Detect which cell encompasses the target text, then output its [X, Y] center coordinate. 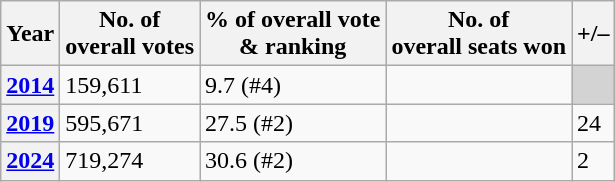
2024 [30, 161]
595,671 [130, 123]
24 [594, 123]
159,611 [130, 85]
+/– [594, 34]
2019 [30, 123]
% of overall vote & ranking [293, 34]
30.6 (#2) [293, 161]
No. ofoverall seats won [479, 34]
Year [30, 34]
719,274 [130, 161]
2 [594, 161]
2014 [30, 85]
9.7 (#4) [293, 85]
27.5 (#2) [293, 123]
No. ofoverall votes [130, 34]
